Output the [X, Y] coordinate of the center of the cell containing the given text.  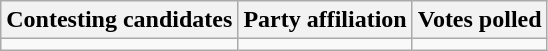
Contesting candidates [120, 20]
Party affiliation [325, 20]
Votes polled [480, 20]
